Determine the (x, y) coordinate at the center of the cell enclosing the given text.  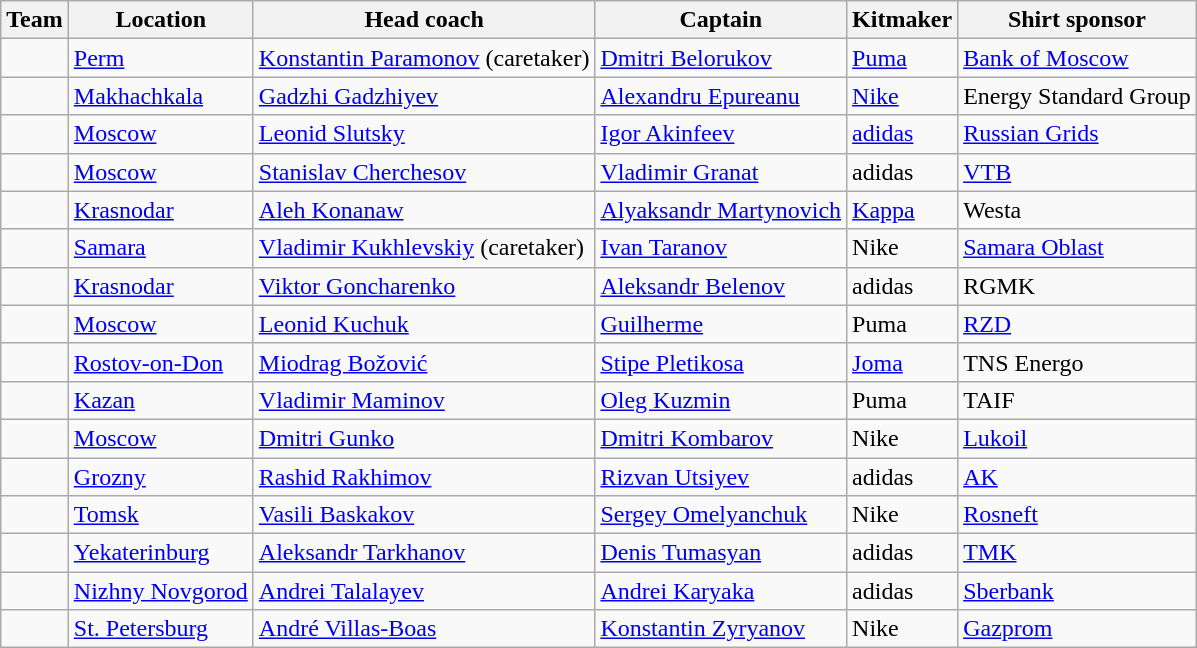
Sergey Omelyanchuk (721, 515)
Location (160, 20)
Andrei Talalayev (424, 591)
Aleh Konanaw (424, 210)
Kitmaker (902, 20)
Gadzhi Gadzhiyev (424, 96)
VTB (1078, 172)
Joma (902, 362)
Samara Oblast (1078, 248)
Andrei Karyaka (721, 591)
RZD (1078, 324)
Konstantin Paramonov (caretaker) (424, 58)
Konstantin Zyryanov (721, 629)
Perm (160, 58)
Stanislav Cherchesov (424, 172)
Aleksandr Belenov (721, 286)
Viktor Goncharenko (424, 286)
Leonid Slutsky (424, 134)
Makhachkala (160, 96)
Leonid Kuchuk (424, 324)
Bank of Moscow (1078, 58)
Gazprom (1078, 629)
Aleksandr Tarkhanov (424, 553)
Alexandru Epureanu (721, 96)
Grozny (160, 477)
Vladimir Granat (721, 172)
Rizvan Utsiyev (721, 477)
Westa (1078, 210)
Head coach (424, 20)
Energy Standard Group (1078, 96)
Vladimir Kukhlevskiy (caretaker) (424, 248)
Shirt sponsor (1078, 20)
TMK (1078, 553)
Dmitri Gunko (424, 438)
RGMK (1078, 286)
Alyaksandr Martynovich (721, 210)
TNS Energo (1078, 362)
Igor Akinfeev (721, 134)
Tomsk (160, 515)
AK (1078, 477)
Stipe Pletikosa (721, 362)
Oleg Kuzmin (721, 400)
Dmitri Belorukov (721, 58)
Denis Tumasyan (721, 553)
Rashid Rakhimov (424, 477)
Miodrag Božović (424, 362)
Kazan (160, 400)
Dmitri Kombarov (721, 438)
Russian Grids (1078, 134)
Nizhny Novgorod (160, 591)
Sberbank (1078, 591)
TAIF (1078, 400)
Rosneft (1078, 515)
André Villas-Boas (424, 629)
Guilherme (721, 324)
St. Petersburg (160, 629)
Rostov-on-Don (160, 362)
Team (35, 20)
Vladimir Maminov (424, 400)
Captain (721, 20)
Lukoil (1078, 438)
Samara (160, 248)
Ivan Taranov (721, 248)
Yekaterinburg (160, 553)
Vasili Baskakov (424, 515)
Kappa (902, 210)
